Find where the given text appears and provide that cell's center as (x, y) coordinate. 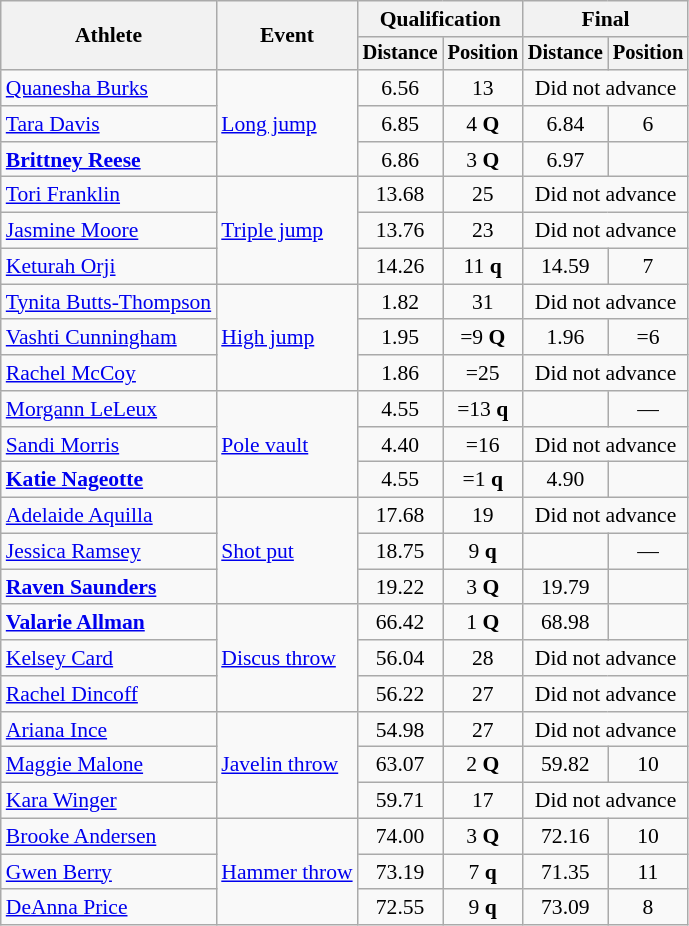
Rachel McCoy (108, 373)
Final (606, 19)
Tori Franklin (108, 195)
72.16 (566, 837)
1.86 (400, 373)
74.00 (400, 837)
63.07 (400, 765)
13.68 (400, 195)
Brooke Andersen (108, 837)
1.95 (400, 338)
23 (483, 231)
Raven Saunders (108, 587)
Kelsey Card (108, 658)
19.22 (400, 587)
Valarie Allman (108, 623)
Event (286, 36)
Rachel Dincoff (108, 694)
Keturah Orji (108, 267)
=13 q (483, 409)
14.26 (400, 267)
28 (483, 658)
18.75 (400, 552)
Tara Davis (108, 124)
Long jump (286, 124)
4 Q (483, 124)
54.98 (400, 730)
56.22 (400, 694)
2 Q (483, 765)
11 q (483, 267)
Jessica Ramsey (108, 552)
=9 Q (483, 338)
6.84 (566, 124)
1 Q (483, 623)
73.19 (400, 872)
19.79 (566, 587)
Tynita Butts-Thompson (108, 302)
1.96 (566, 338)
Kara Winger (108, 801)
=25 (483, 373)
=6 (648, 338)
Athlete (108, 36)
Ariana Ince (108, 730)
13.76 (400, 231)
71.35 (566, 872)
11 (648, 872)
6.97 (566, 160)
68.98 (566, 623)
Discus throw (286, 658)
72.55 (400, 908)
Gwen Berry (108, 872)
7 (648, 267)
Vashti Cunningham (108, 338)
6 (648, 124)
Javelin throw (286, 766)
Sandi Morris (108, 445)
25 (483, 195)
=16 (483, 445)
31 (483, 302)
7 q (483, 872)
Qualification (440, 19)
56.04 (400, 658)
Katie Nageotte (108, 480)
6.56 (400, 88)
Maggie Malone (108, 765)
19 (483, 516)
Shot put (286, 552)
6.85 (400, 124)
=1 q (483, 480)
Pole vault (286, 444)
14.59 (566, 267)
Adelaide Aquilla (108, 516)
59.71 (400, 801)
59.82 (566, 765)
Morgann LeLeux (108, 409)
8 (648, 908)
4.90 (566, 480)
13 (483, 88)
Triple jump (286, 230)
17.68 (400, 516)
DeAnna Price (108, 908)
Quanesha Burks (108, 88)
1.82 (400, 302)
Hammer throw (286, 872)
66.42 (400, 623)
6.86 (400, 160)
Brittney Reese (108, 160)
Jasmine Moore (108, 231)
17 (483, 801)
High jump (286, 338)
4.40 (400, 445)
73.09 (566, 908)
